Find where the given text appears and provide that cell's center as (X, Y) coordinate. 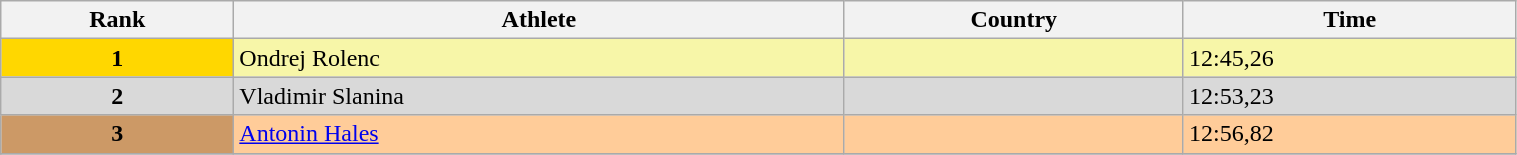
Rank (118, 20)
12:45,26 (1350, 58)
3 (118, 134)
Antonin Hales (539, 134)
1 (118, 58)
Athlete (539, 20)
2 (118, 96)
Country (1014, 20)
Time (1350, 20)
Vladimir Slanina (539, 96)
12:56,82 (1350, 134)
12:53,23 (1350, 96)
Ondrej Rolenc (539, 58)
